Return the [x, y] coordinate for the center point of the cell that contains the specified text.  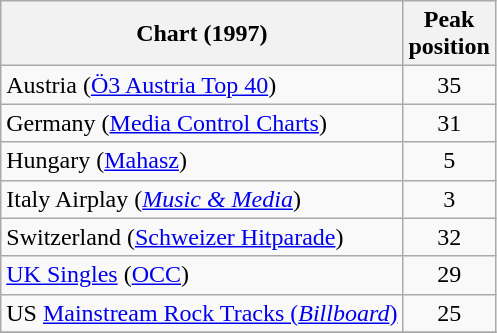
3 [449, 199]
Switzerland (Schweizer Hitparade) [202, 237]
Peakposition [449, 34]
29 [449, 275]
32 [449, 237]
US Mainstream Rock Tracks (Billboard) [202, 313]
25 [449, 313]
5 [449, 161]
Chart (1997) [202, 34]
31 [449, 123]
Italy Airplay (Music & Media) [202, 199]
35 [449, 85]
UK Singles (OCC) [202, 275]
Austria (Ö3 Austria Top 40) [202, 85]
Germany (Media Control Charts) [202, 123]
Hungary (Mahasz) [202, 161]
